Capture the cell that displays the provided text and extract its [X, Y] central coordinate. 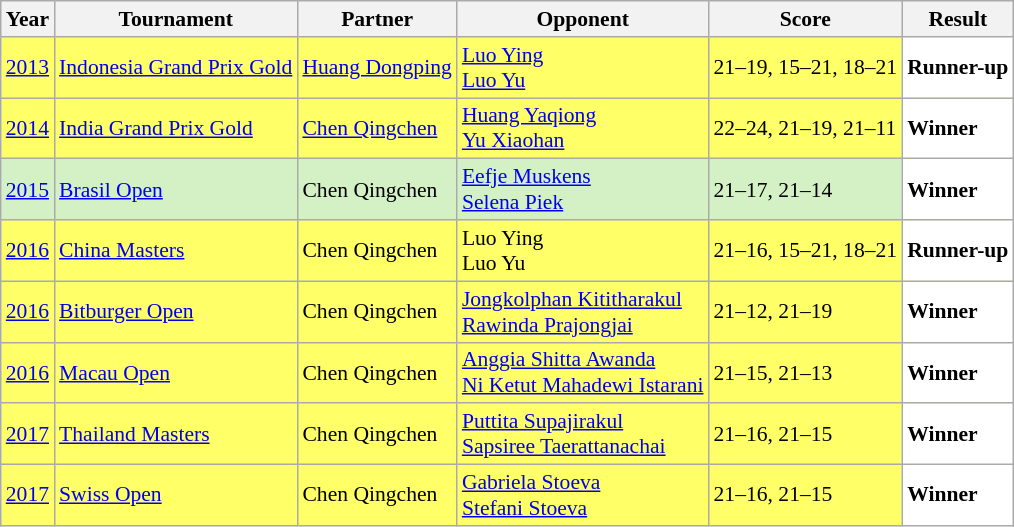
Score [806, 19]
China Masters [176, 250]
Result [958, 19]
Thailand Masters [176, 434]
21–16, 15–21, 18–21 [806, 250]
Jongkolphan Kititharakul Rawinda Prajongjai [583, 312]
Partner [376, 19]
Brasil Open [176, 190]
India Grand Prix Gold [176, 128]
Huang Yaqiong Yu Xiaohan [583, 128]
Indonesia Grand Prix Gold [176, 68]
2013 [28, 68]
Opponent [583, 19]
Gabriela Stoeva Stefani Stoeva [583, 496]
Huang Dongping [376, 68]
Anggia Shitta Awanda Ni Ketut Mahadewi Istarani [583, 372]
22–24, 21–19, 21–11 [806, 128]
Puttita Supajirakul Sapsiree Taerattanachai [583, 434]
Macau Open [176, 372]
Tournament [176, 19]
Swiss Open [176, 496]
21–17, 21–14 [806, 190]
21–12, 21–19 [806, 312]
21–19, 15–21, 18–21 [806, 68]
Bitburger Open [176, 312]
21–15, 21–13 [806, 372]
Year [28, 19]
2015 [28, 190]
2014 [28, 128]
Eefje Muskens Selena Piek [583, 190]
